Extract the (X, Y) coordinate from the center of the cell holding the provided text.  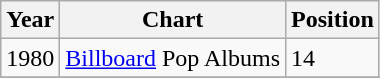
Position (333, 20)
1980 (30, 58)
Billboard Pop Albums (173, 58)
Year (30, 20)
Chart (173, 20)
14 (333, 58)
